Extract the [X, Y] coordinate from the center of the cell holding the provided text.  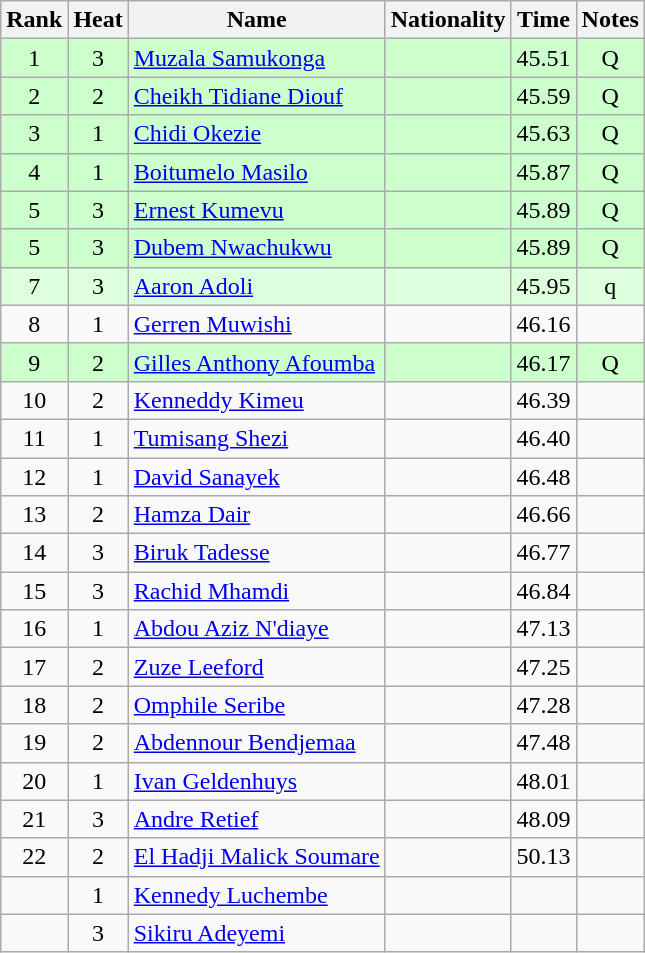
Rank [34, 20]
46.39 [544, 400]
10 [34, 400]
46.48 [544, 477]
Cheikh Tidiane Diouf [256, 96]
Zuze Leeford [256, 667]
16 [34, 629]
8 [34, 324]
45.51 [544, 58]
Nationality [448, 20]
Kennedy Luchembe [256, 895]
Abdou Aziz N'diaye [256, 629]
21 [34, 819]
48.09 [544, 819]
46.40 [544, 438]
47.25 [544, 667]
Ernest Kumevu [256, 210]
Andre Retief [256, 819]
48.01 [544, 781]
22 [34, 857]
4 [34, 172]
Hamza Dair [256, 515]
El Hadji Malick Soumare [256, 857]
Name [256, 20]
20 [34, 781]
Ivan Geldenhuys [256, 781]
Tumisang Shezi [256, 438]
Biruk Tadesse [256, 553]
Time [544, 20]
13 [34, 515]
9 [34, 362]
47.13 [544, 629]
19 [34, 743]
47.28 [544, 705]
Muzala Samukonga [256, 58]
Kenneddy Kimeu [256, 400]
17 [34, 667]
50.13 [544, 857]
45.59 [544, 96]
12 [34, 477]
Omphile Seribe [256, 705]
46.84 [544, 591]
Gerren Muwishi [256, 324]
q [610, 286]
Notes [610, 20]
45.87 [544, 172]
Boitumelo Masilo [256, 172]
18 [34, 705]
46.16 [544, 324]
Sikiru Adeyemi [256, 933]
Aaron Adoli [256, 286]
45.95 [544, 286]
46.17 [544, 362]
Dubem Nwachukwu [256, 248]
45.63 [544, 134]
Heat [98, 20]
11 [34, 438]
Gilles Anthony Afoumba [256, 362]
David Sanayek [256, 477]
Rachid Mhamdi [256, 591]
46.66 [544, 515]
47.48 [544, 743]
Abdennour Bendjemaa [256, 743]
46.77 [544, 553]
14 [34, 553]
15 [34, 591]
7 [34, 286]
Chidi Okezie [256, 134]
